Detect which cell encompasses the target text, then output its (X, Y) center coordinate. 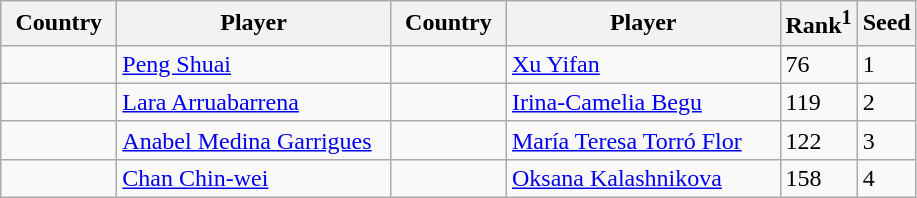
Xu Yifan (643, 64)
Peng Shuai (254, 64)
Anabel Medina Garrigues (254, 140)
76 (818, 64)
Irina-Camelia Begu (643, 102)
Seed (886, 24)
Lara Arruabarrena (254, 102)
1 (886, 64)
4 (886, 178)
Oksana Kalashnikova (643, 178)
122 (818, 140)
119 (818, 102)
3 (886, 140)
Chan Chin-wei (254, 178)
María Teresa Torró Flor (643, 140)
Rank1 (818, 24)
2 (886, 102)
158 (818, 178)
